Scan for the cell matching the given text and deliver its [X, Y] coordinate at center. 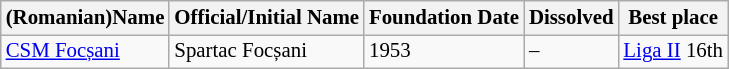
1953 [444, 51]
Official/Initial Name [266, 18]
CSM Focșani [86, 51]
(Romanian)Name [86, 18]
Liga II 16th [673, 51]
Best place [673, 18]
Foundation Date [444, 18]
Dissolved [571, 18]
Spartac Focșani [266, 51]
– [571, 51]
